Detect which cell encompasses the target text, then output its [X, Y] center coordinate. 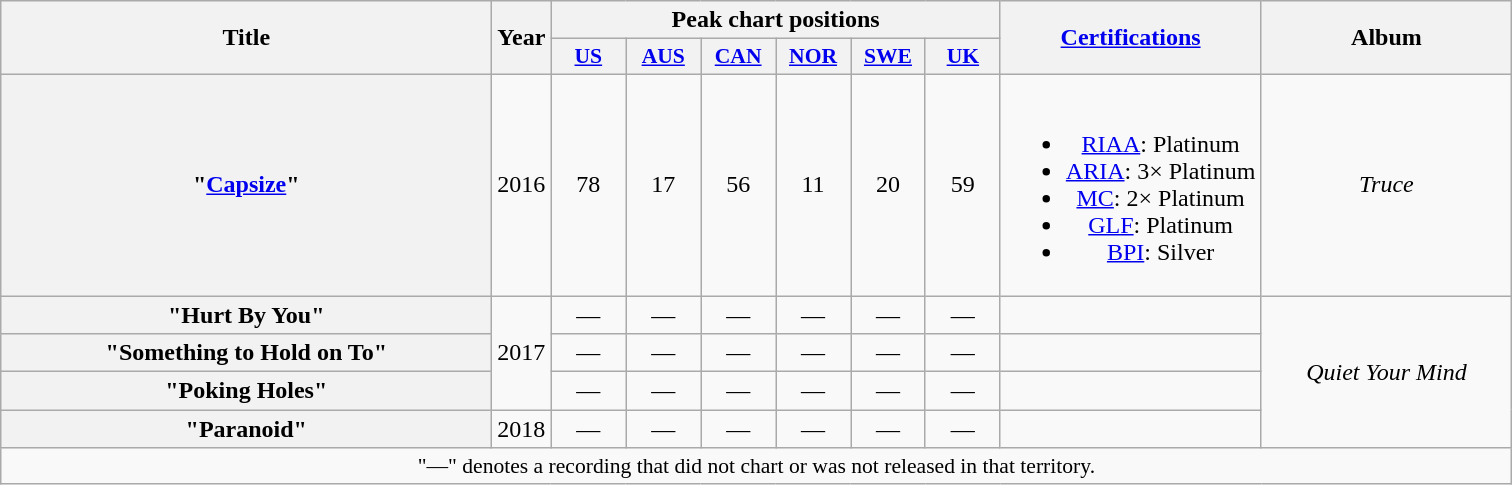
"Something to Hold on To" [246, 353]
AUS [664, 57]
11 [814, 184]
Certifications [1130, 38]
"—" denotes a recording that did not chart or was not released in that territory. [756, 466]
17 [664, 184]
Peak chart positions [776, 20]
CAN [738, 57]
78 [588, 184]
20 [888, 184]
NOR [814, 57]
RIAA: PlatinumARIA: 3× PlatinumMC: 2× PlatinumGLF: PlatinumBPI: Silver [1130, 184]
Quiet Your Mind [1386, 372]
2016 [522, 184]
Truce [1386, 184]
56 [738, 184]
2017 [522, 353]
US [588, 57]
SWE [888, 57]
"Capsize" [246, 184]
Title [246, 38]
"Hurt By You" [246, 315]
Album [1386, 38]
"Paranoid" [246, 429]
59 [962, 184]
2018 [522, 429]
"Poking Holes" [246, 391]
Year [522, 38]
UK [962, 57]
